Determine the [X, Y] coordinate at the center of the cell enclosing the given text.  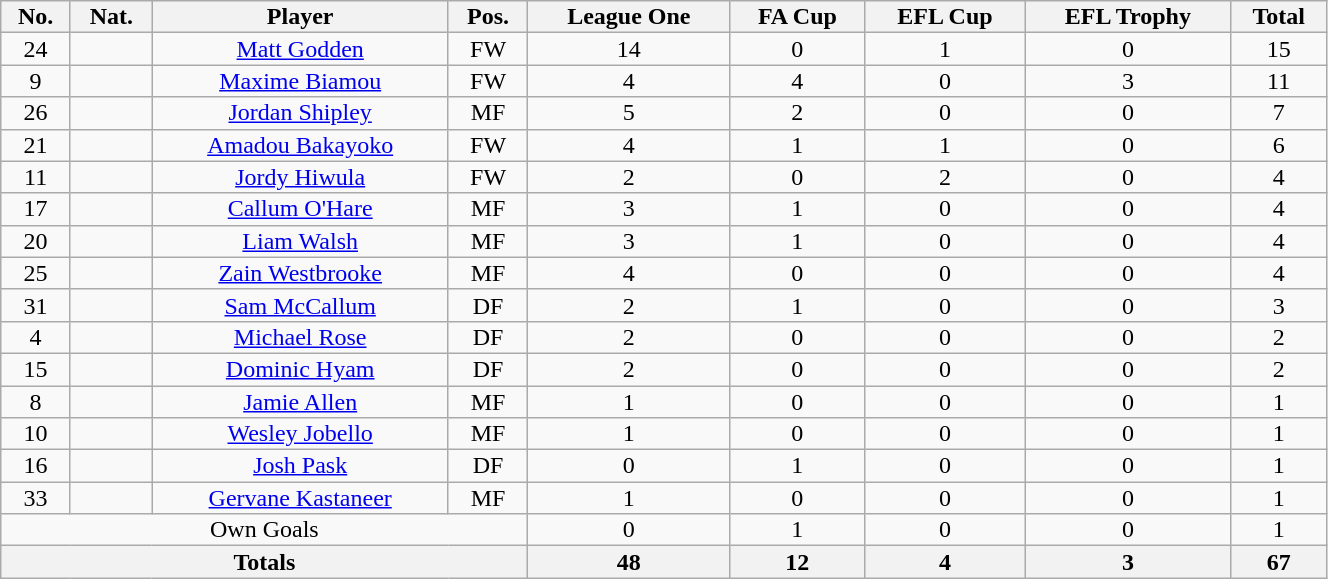
Jordy Hiwula [300, 177]
Pos. [488, 17]
31 [36, 305]
17 [36, 209]
Own Goals [264, 530]
Totals [264, 562]
Dominic Hyam [300, 369]
Callum O'Hare [300, 209]
24 [36, 49]
14 [629, 49]
Josh Pask [300, 466]
Gervane Kastaneer [300, 498]
Total [1279, 17]
48 [629, 562]
Sam McCallum [300, 305]
Jordan Shipley [300, 113]
EFL Cup [945, 17]
7 [1279, 113]
26 [36, 113]
20 [36, 241]
10 [36, 434]
Maxime Biamou [300, 81]
8 [36, 402]
FA Cup [798, 17]
16 [36, 466]
Liam Walsh [300, 241]
Amadou Bakayoko [300, 145]
EFL Trophy [1128, 17]
League One [629, 17]
Player [300, 17]
5 [629, 113]
12 [798, 562]
Jamie Allen [300, 402]
6 [1279, 145]
Michael Rose [300, 337]
33 [36, 498]
67 [1279, 562]
Wesley Jobello [300, 434]
21 [36, 145]
Nat. [111, 17]
25 [36, 273]
No. [36, 17]
Matt Godden [300, 49]
9 [36, 81]
Zain Westbrooke [300, 273]
